Identify which cell holds the provided text, then report its (X, Y) central coordinate. 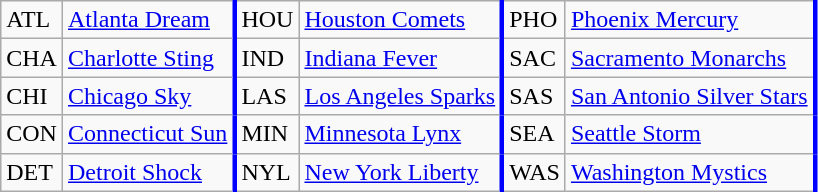
Charlotte Sting (148, 58)
HOU (266, 20)
ATL (32, 20)
PHO (534, 20)
IND (266, 58)
NYL (266, 172)
New York Liberty (400, 172)
CON (32, 134)
CHI (32, 96)
DET (32, 172)
Atlanta Dream (148, 20)
CHA (32, 58)
Connecticut Sun (148, 134)
Phoenix Mercury (690, 20)
Washington Mystics (690, 172)
Los Angeles Sparks (400, 96)
Houston Comets (400, 20)
SAC (534, 58)
Sacramento Monarchs (690, 58)
Minnesota Lynx (400, 134)
SAS (534, 96)
SEA (534, 134)
Chicago Sky (148, 96)
Indiana Fever (400, 58)
Seattle Storm (690, 134)
LAS (266, 96)
San Antonio Silver Stars (690, 96)
MIN (266, 134)
WAS (534, 172)
Detroit Shock (148, 172)
